Search for the cell housing the specified text and yield its [x, y] center coordinate. 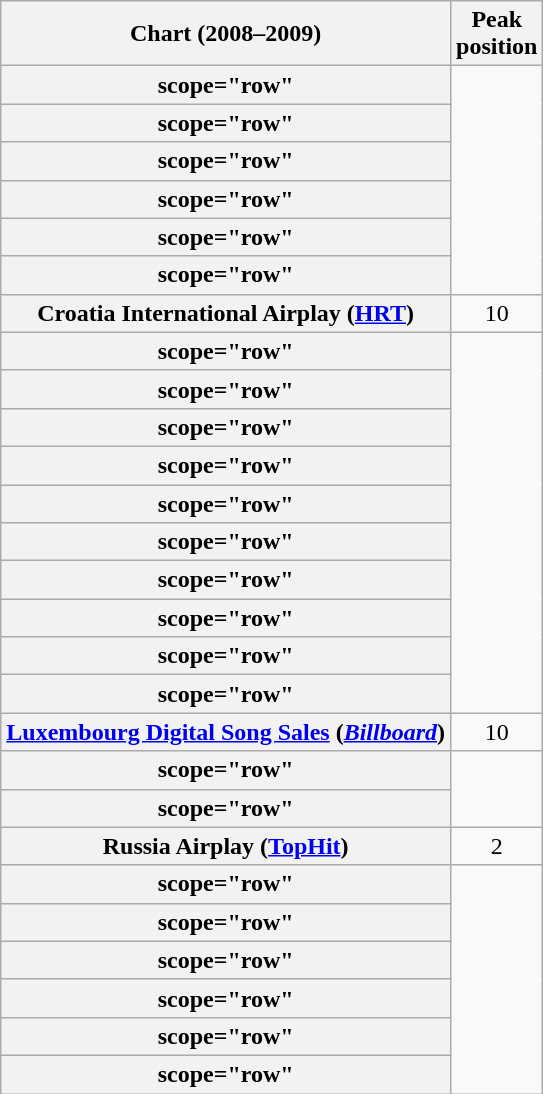
Peakposition [497, 34]
Chart (2008–2009) [226, 34]
Luxembourg Digital Song Sales (Billboard) [226, 732]
Russia Airplay (TopHit) [226, 846]
2 [497, 846]
Croatia International Airplay (HRT) [226, 313]
